For the text-containing cell, return its midpoint in [X, Y] coordinate format. 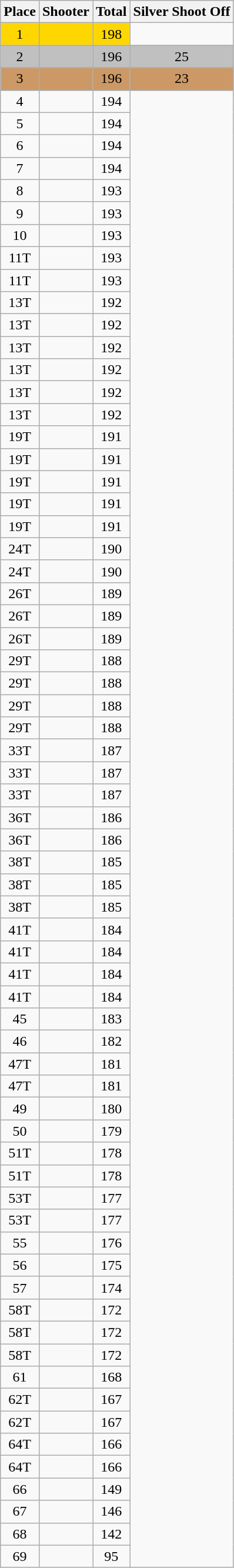
57 [20, 1287]
3 [20, 79]
8 [20, 191]
46 [20, 1042]
49 [20, 1109]
183 [112, 1019]
66 [20, 1489]
56 [20, 1265]
198 [112, 34]
10 [20, 235]
6 [20, 146]
176 [112, 1243]
25 [182, 56]
182 [112, 1042]
95 [112, 1556]
Shooter [66, 12]
67 [20, 1512]
Place [20, 12]
5 [20, 124]
23 [182, 79]
68 [20, 1534]
Total [112, 12]
7 [20, 168]
1 [20, 34]
4 [20, 101]
175 [112, 1265]
50 [20, 1131]
142 [112, 1534]
179 [112, 1131]
2 [20, 56]
Silver Shoot Off [182, 12]
69 [20, 1556]
55 [20, 1243]
174 [112, 1287]
61 [20, 1377]
9 [20, 213]
180 [112, 1109]
146 [112, 1512]
45 [20, 1019]
149 [112, 1489]
168 [112, 1377]
